Extract the (x, y) coordinate from the center of the cell holding the provided text.  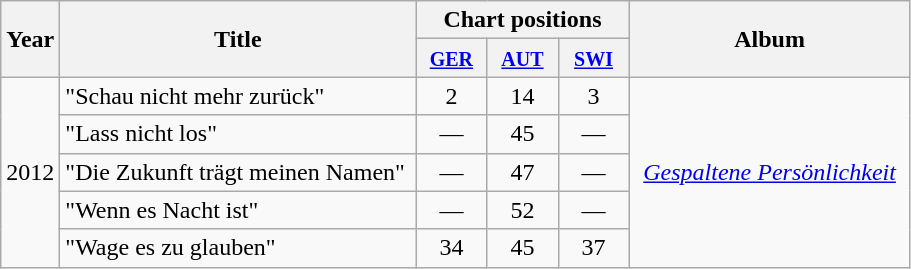
Chart positions (522, 20)
"Lass nicht los" (238, 134)
"Schau nicht mehr zurück" (238, 96)
34 (452, 248)
2012 (30, 172)
"Wenn es Nacht ist" (238, 210)
"Die Zukunft trägt meinen Namen" (238, 172)
GER (452, 58)
Gespaltene Persönlichkeit (770, 172)
Title (238, 39)
SWI (594, 58)
14 (522, 96)
Album (770, 39)
52 (522, 210)
"Wage es zu glauben" (238, 248)
37 (594, 248)
47 (522, 172)
2 (452, 96)
3 (594, 96)
AUT (522, 58)
Year (30, 39)
